Identify which cell holds the provided text, then report its [X, Y] central coordinate. 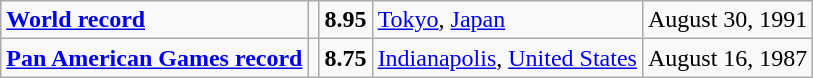
8.75 [346, 58]
Indianapolis, United States [507, 58]
August 16, 1987 [727, 58]
Tokyo, Japan [507, 20]
8.95 [346, 20]
August 30, 1991 [727, 20]
Pan American Games record [154, 58]
World record [154, 20]
